Provide the (x, y) coordinate of the cell's center where the given text is located.  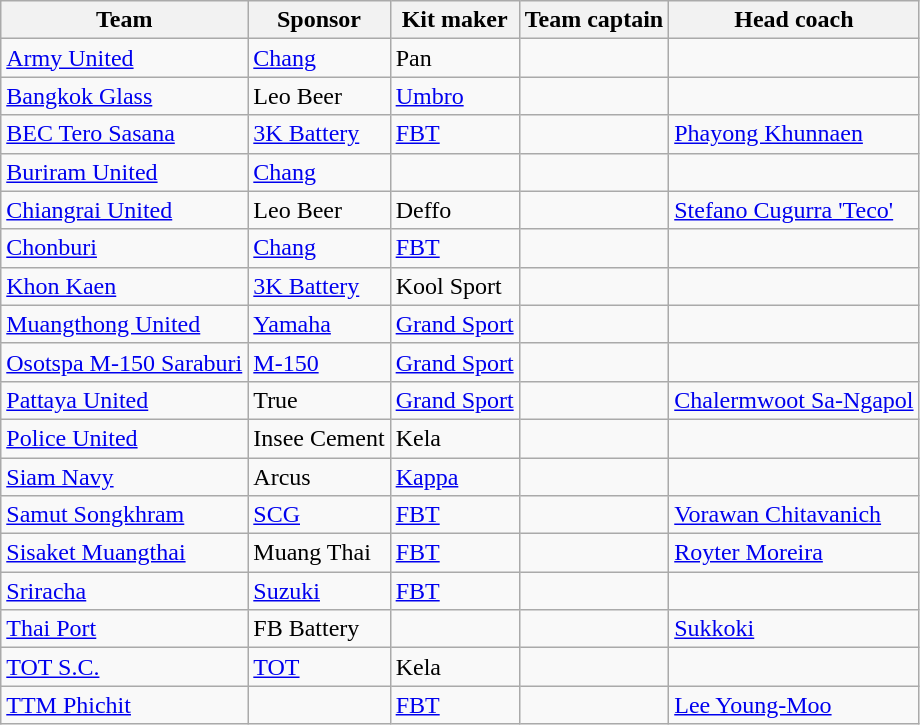
Siam Navy (124, 477)
TOT (319, 667)
Sponsor (319, 20)
Sriracha (124, 591)
Yamaha (319, 324)
Deffo (454, 210)
TOT S.C. (124, 667)
Osotspa M-150 Saraburi (124, 362)
SCG (319, 515)
Pattaya United (124, 400)
Phayong Khunnaen (794, 134)
Pan (454, 58)
Team captain (594, 20)
Thai Port (124, 629)
Kool Sport (454, 286)
Khon Kaen (124, 286)
Chalermwoot Sa-Ngapol (794, 400)
M-150 (319, 362)
Stefano Cugurra 'Teco' (794, 210)
Team (124, 20)
Chiangrai United (124, 210)
Buriram United (124, 172)
Sisaket Muangthai (124, 553)
Bangkok Glass (124, 96)
Kappa (454, 477)
TTM Phichit (124, 705)
Kit maker (454, 20)
Lee Young-Moo (794, 705)
Insee Cement (319, 438)
Sukkoki (794, 629)
Samut Songkhram (124, 515)
Head coach (794, 20)
Suzuki (319, 591)
BEC Tero Sasana (124, 134)
Muang Thai (319, 553)
Umbro (454, 96)
True (319, 400)
Muangthong United (124, 324)
Vorawan Chitavanich (794, 515)
Arcus (319, 477)
Chonburi (124, 248)
Royter Moreira (794, 553)
FB Battery (319, 629)
Army United (124, 58)
Police United (124, 438)
